Output the [x, y] coordinate of the center of the cell containing the given text.  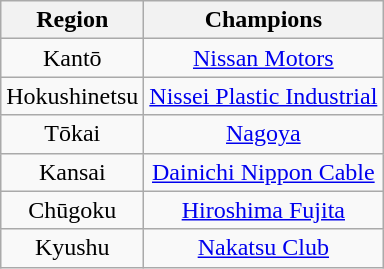
Kyushu [72, 248]
Region [72, 20]
Chūgoku [72, 210]
Nissei Plastic Industrial [264, 96]
Nakatsu Club [264, 248]
Nissan Motors [264, 58]
Hokushinetsu [72, 96]
Nagoya [264, 134]
Dainichi Nippon Cable [264, 172]
Champions [264, 20]
Tōkai [72, 134]
Kantō [72, 58]
Hiroshima Fujita [264, 210]
Kansai [72, 172]
